Identify which cell holds the provided text, then report its (X, Y) central coordinate. 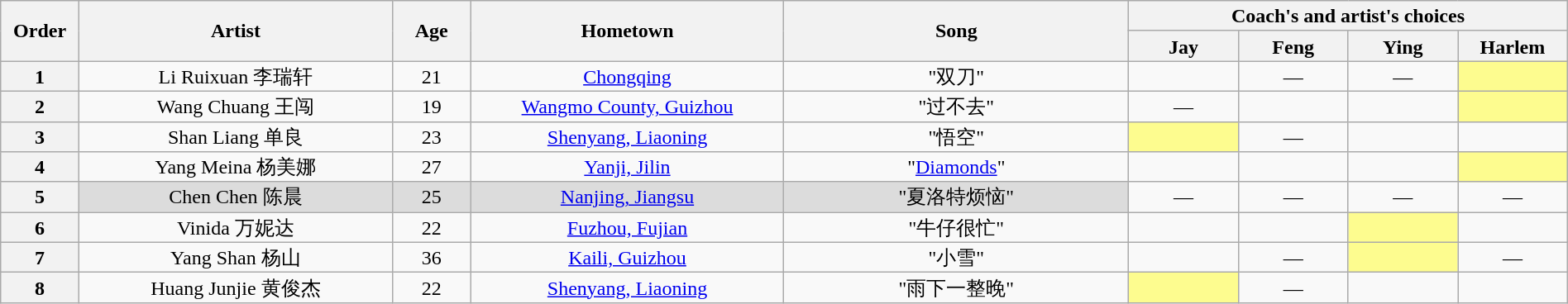
Feng (1293, 46)
Hometown (627, 31)
19 (432, 106)
23 (432, 137)
4 (40, 167)
21 (432, 76)
Artist (235, 31)
Li Ruixuan 李瑞轩 (235, 76)
"小雪" (956, 258)
Chen Chen 陈晨 (235, 197)
2 (40, 106)
Vinida 万妮达 (235, 228)
Coach's and artist's choices (1348, 17)
Kaili, Guizhou (627, 258)
Wangmo County, Guizhou (627, 106)
36 (432, 258)
6 (40, 228)
"悟空" (956, 137)
Ying (1403, 46)
Age (432, 31)
Harlem (1513, 46)
1 (40, 76)
8 (40, 287)
"牛仔很忙" (956, 228)
Fuzhou, Fujian (627, 228)
Yang Shan 杨山 (235, 258)
"Diamonds" (956, 167)
Order (40, 31)
Nanjing, Jiangsu (627, 197)
27 (432, 167)
25 (432, 197)
Chongqing (627, 76)
Wang Chuang 王闯 (235, 106)
Song (956, 31)
"夏洛特烦恼" (956, 197)
5 (40, 197)
Yang Meina 杨美娜 (235, 167)
"雨下一整晚" (956, 287)
Yanji, Jilin (627, 167)
"双刀" (956, 76)
"过不去" (956, 106)
Jay (1184, 46)
Huang Junjie 黄俊杰 (235, 287)
Shan Liang 单良 (235, 137)
3 (40, 137)
7 (40, 258)
